Determine the (x, y) coordinate at the center of the cell enclosing the given text.  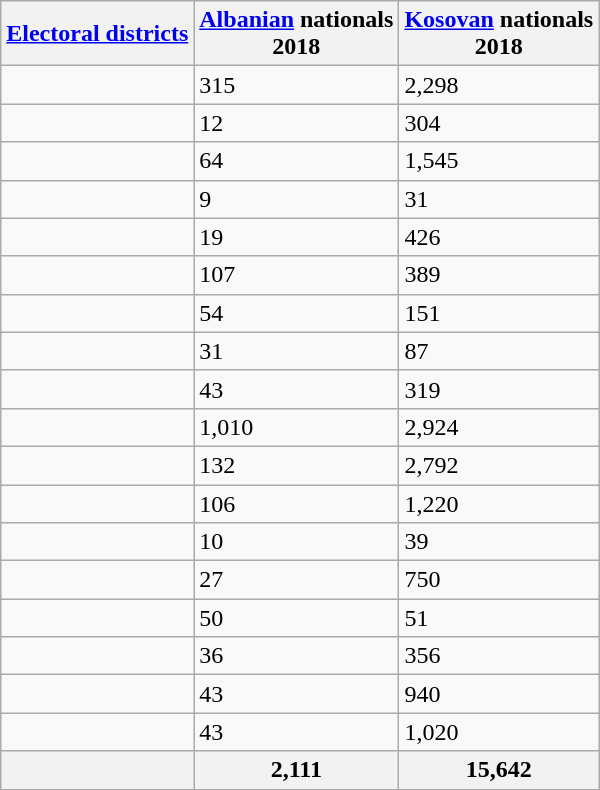
304 (499, 123)
19 (296, 237)
1,220 (499, 503)
2,792 (499, 465)
9 (296, 199)
750 (499, 580)
Electoral districts (98, 34)
1,020 (499, 732)
1,545 (499, 161)
27 (296, 580)
15,642 (499, 770)
315 (296, 85)
12 (296, 123)
2,111 (296, 770)
1,010 (296, 427)
389 (499, 275)
10 (296, 542)
39 (499, 542)
426 (499, 237)
64 (296, 161)
106 (296, 503)
151 (499, 313)
36 (296, 656)
132 (296, 465)
Albanian nationals2018 (296, 34)
Kosovan nationals2018 (499, 34)
940 (499, 694)
319 (499, 389)
50 (296, 618)
107 (296, 275)
87 (499, 351)
356 (499, 656)
2,298 (499, 85)
51 (499, 618)
2,924 (499, 427)
54 (296, 313)
